Capture the cell that displays the provided text and extract its (x, y) central coordinate. 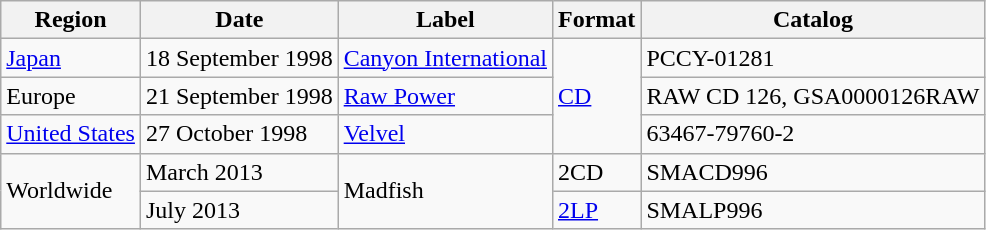
21 September 1998 (239, 96)
Velvel (445, 134)
Date (239, 20)
Canyon International (445, 58)
Europe (71, 96)
Format (596, 20)
18 September 1998 (239, 58)
2LP (596, 210)
RAW CD 126, GSA0000126RAW (813, 96)
Catalog (813, 20)
CD (596, 96)
Region (71, 20)
SMALP996 (813, 210)
27 October 1998 (239, 134)
SMACD996 (813, 172)
Madfish (445, 191)
Japan (71, 58)
United States (71, 134)
July 2013 (239, 210)
Worldwide (71, 191)
Raw Power (445, 96)
63467-79760-2 (813, 134)
2CD (596, 172)
PCCY-01281 (813, 58)
March 2013 (239, 172)
Label (445, 20)
